Identify which cell holds the provided text, then report its (X, Y) central coordinate. 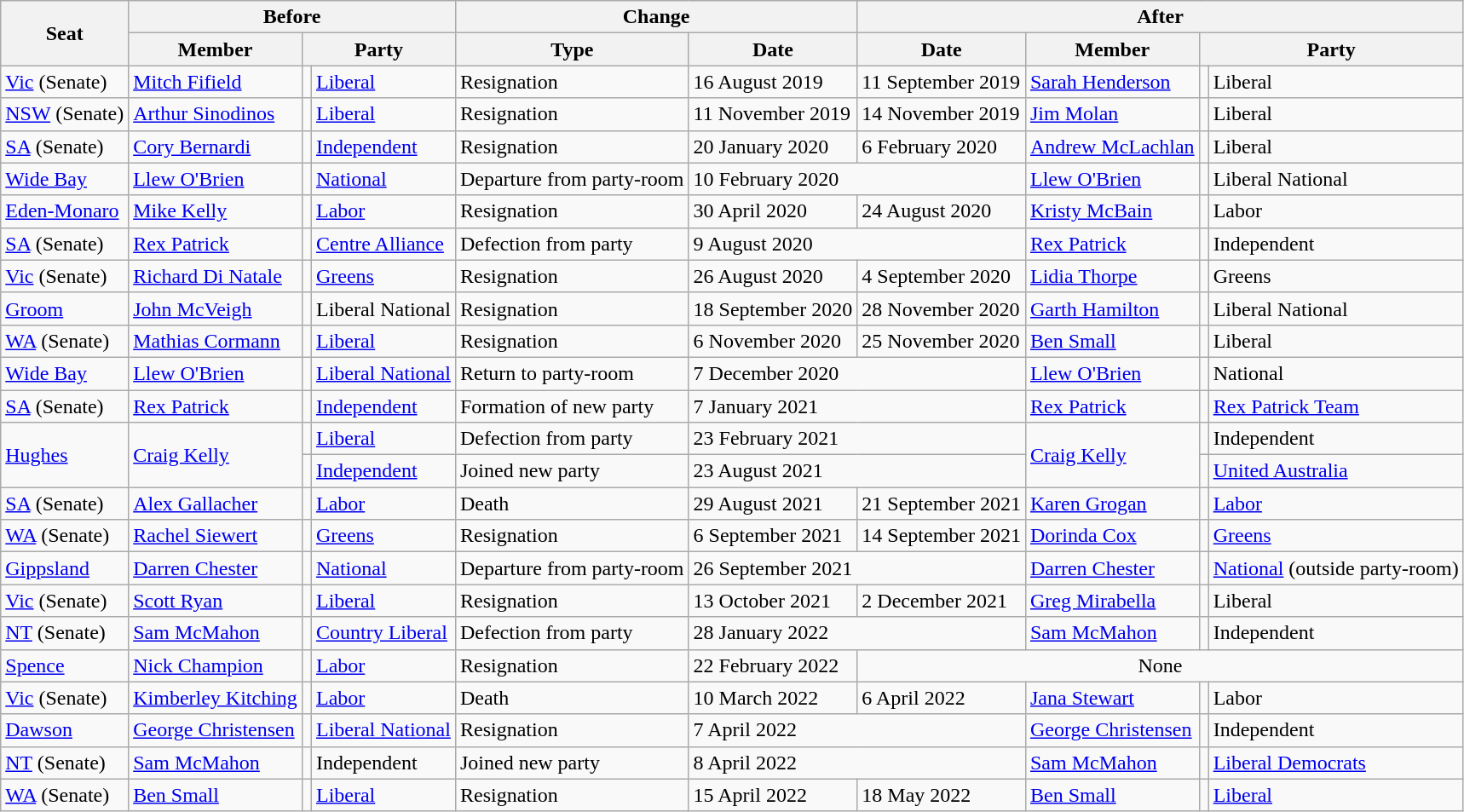
24 August 2020 (942, 211)
8 April 2022 (857, 763)
None (1161, 665)
After (1161, 17)
6 February 2020 (942, 147)
29 August 2021 (773, 504)
14 November 2019 (942, 114)
6 November 2020 (773, 341)
30 April 2020 (773, 211)
16 August 2019 (773, 82)
Mathias Cormann (216, 341)
Type (572, 49)
Garth Hamilton (1112, 308)
Kristy McBain (1112, 211)
Jana Stewart (1112, 698)
Seat (65, 33)
Centre Alliance (383, 244)
25 November 2020 (942, 341)
28 November 2020 (942, 308)
Mitch Fifield (216, 82)
2 December 2021 (942, 601)
Return to party-room (572, 373)
Lidia Thorpe (1112, 276)
26 August 2020 (773, 276)
7 January 2021 (857, 406)
10 March 2022 (773, 698)
6 September 2021 (773, 536)
Country Liberal (383, 633)
Greg Mirabella (1112, 601)
NSW (Senate) (65, 114)
United Australia (1336, 471)
Before (292, 17)
Formation of new party (572, 406)
18 May 2022 (942, 795)
18 September 2020 (773, 308)
Groom (65, 308)
7 December 2020 (857, 373)
15 April 2022 (773, 795)
Sarah Henderson (1112, 82)
21 September 2021 (942, 504)
Change (656, 17)
10 February 2020 (857, 179)
7 April 2022 (857, 730)
6 April 2022 (942, 698)
Dawson (65, 730)
Spence (65, 665)
National (outside party-room) (1336, 568)
John McVeigh (216, 308)
Cory Bernardi (216, 147)
Alex Gallacher (216, 504)
Kimberley Kitching (216, 698)
9 August 2020 (857, 244)
Mike Kelly (216, 211)
14 September 2021 (942, 536)
23 February 2021 (857, 439)
Hughes (65, 455)
Arthur Sinodinos (216, 114)
Rachel Siewert (216, 536)
Scott Ryan (216, 601)
20 January 2020 (773, 147)
11 September 2019 (942, 82)
28 January 2022 (857, 633)
Liberal Democrats (1336, 763)
11 November 2019 (773, 114)
Dorinda Cox (1112, 536)
Eden-Monaro (65, 211)
13 October 2021 (773, 601)
23 August 2021 (857, 471)
Richard Di Natale (216, 276)
4 September 2020 (942, 276)
Gippsland (65, 568)
Nick Champion (216, 665)
Rex Patrick Team (1336, 406)
22 February 2022 (773, 665)
Andrew McLachlan (1112, 147)
26 September 2021 (857, 568)
Jim Molan (1112, 114)
Karen Grogan (1112, 504)
